Output the [X, Y] coordinate of the center of the cell containing the given text.  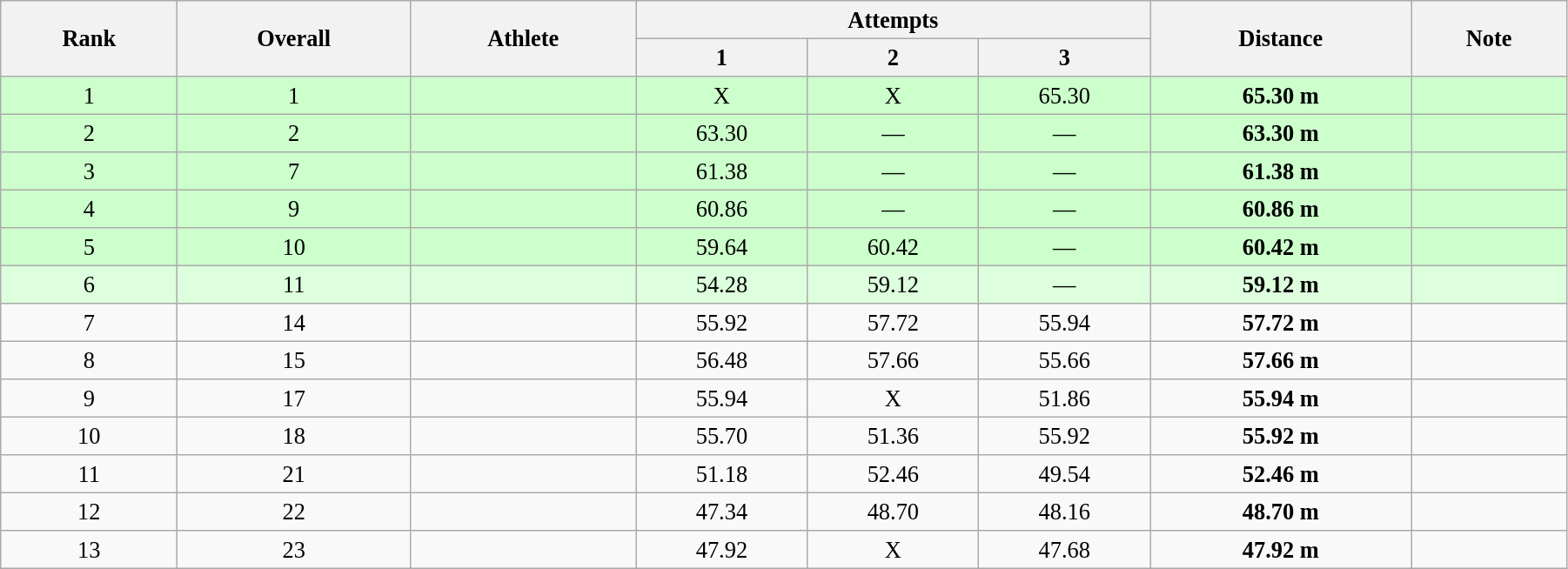
52.46 m [1281, 474]
15 [294, 360]
57.72 [893, 323]
55.66 [1065, 360]
8 [89, 360]
47.68 [1065, 550]
55.94 m [1281, 398]
60.42 m [1281, 247]
59.12 m [1281, 284]
47.92 [722, 550]
Attempts [893, 19]
47.34 [722, 512]
59.12 [893, 284]
48.70 m [1281, 512]
13 [89, 550]
Overall [294, 38]
51.86 [1065, 398]
4 [89, 209]
48.70 [893, 512]
61.38 m [1281, 171]
5 [89, 247]
14 [294, 323]
18 [294, 436]
12 [89, 512]
65.30 m [1281, 95]
51.18 [722, 474]
56.48 [722, 360]
22 [294, 512]
47.92 m [1281, 550]
63.30 [722, 133]
63.30 m [1281, 133]
Distance [1281, 38]
60.42 [893, 247]
23 [294, 550]
59.64 [722, 247]
17 [294, 398]
6 [89, 284]
52.46 [893, 474]
57.72 m [1281, 323]
21 [294, 474]
Rank [89, 38]
Note [1490, 38]
Athlete [522, 38]
57.66 m [1281, 360]
57.66 [893, 360]
60.86 m [1281, 209]
65.30 [1065, 95]
51.36 [893, 436]
54.28 [722, 284]
49.54 [1065, 474]
61.38 [722, 171]
60.86 [722, 209]
55.70 [722, 436]
55.92 m [1281, 436]
48.16 [1065, 512]
